Output the (X, Y) coordinate of the center of the cell containing the given text.  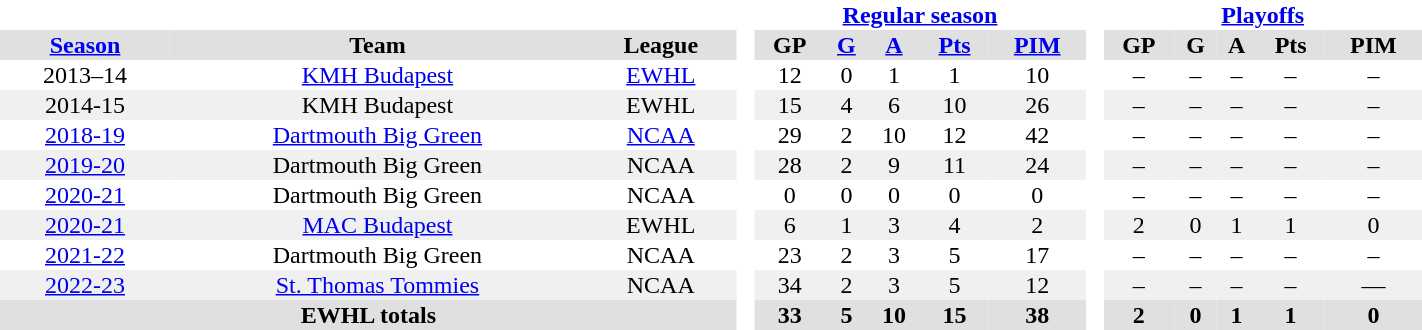
League (661, 45)
MAC Budapest (378, 225)
26 (1038, 105)
St. Thomas Tommies (378, 285)
33 (790, 315)
2022-23 (85, 285)
Team (378, 45)
23 (790, 255)
34 (790, 285)
11 (954, 165)
9 (894, 165)
2019-20 (85, 165)
2018-19 (85, 135)
29 (790, 135)
42 (1038, 135)
24 (1038, 165)
Season (85, 45)
2013–14 (85, 75)
Playoffs (1262, 15)
2014-15 (85, 105)
— (1374, 285)
EWHL totals (368, 315)
38 (1038, 315)
28 (790, 165)
Regular season (920, 15)
17 (1038, 255)
2021-22 (85, 255)
